Output the [X, Y] coordinate of the center of the cell containing the given text.  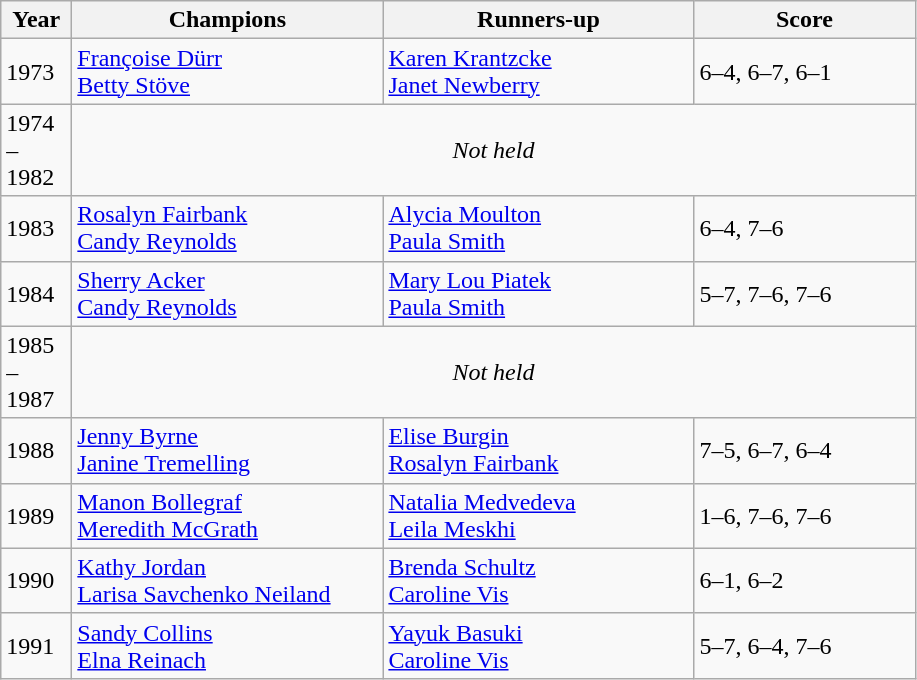
Runners-up [538, 20]
Champions [228, 20]
1991 [36, 646]
Françoise Dürr Betty Stöve [228, 72]
Mary Lou Piatek Paula Smith [538, 294]
Brenda Schultz Caroline Vis [538, 580]
1983 [36, 228]
Rosalyn Fairbank Candy Reynolds [228, 228]
1974–1982 [36, 150]
1988 [36, 450]
Yayuk Basuki Caroline Vis [538, 646]
6–1, 6–2 [804, 580]
Natalia Medvedeva Leila Meskhi [538, 516]
5–7, 6–4, 7–6 [804, 646]
Kathy Jordan Larisa Savchenko Neiland [228, 580]
Year [36, 20]
1984 [36, 294]
Sherry Acker Candy Reynolds [228, 294]
1973 [36, 72]
1989 [36, 516]
1985–1987 [36, 372]
Karen Krantzcke Janet Newberry [538, 72]
6–4, 6–7, 6–1 [804, 72]
Alycia Moulton Paula Smith [538, 228]
1990 [36, 580]
Score [804, 20]
Elise Burgin Rosalyn Fairbank [538, 450]
Sandy Collins Elna Reinach [228, 646]
Jenny Byrne Janine Tremelling [228, 450]
1–6, 7–6, 7–6 [804, 516]
Manon Bollegraf Meredith McGrath [228, 516]
7–5, 6–7, 6–4 [804, 450]
5–7, 7–6, 7–6 [804, 294]
6–4, 7–6 [804, 228]
